Search for the cell housing the specified text and yield its [x, y] center coordinate. 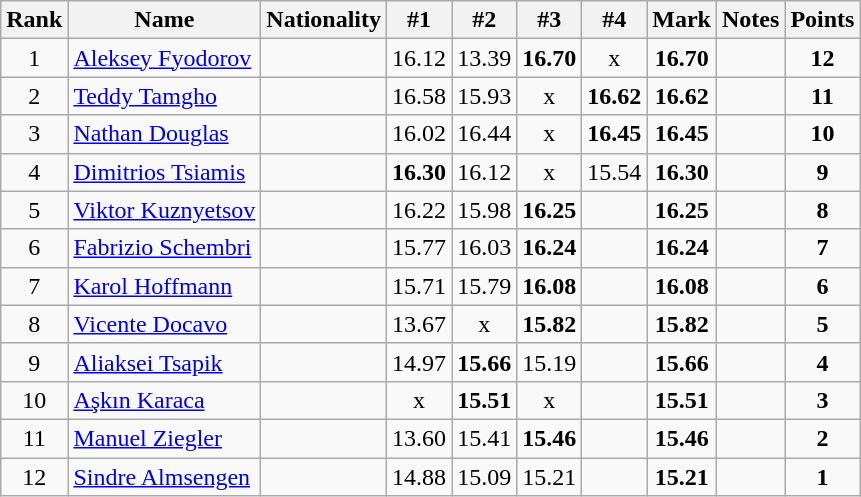
#4 [614, 20]
Viktor Kuznyetsov [164, 210]
15.79 [484, 286]
16.02 [420, 134]
Manuel Ziegler [164, 438]
Fabrizio Schembri [164, 248]
13.67 [420, 324]
Nationality [324, 20]
15.09 [484, 477]
Dimitrios Tsiamis [164, 172]
13.60 [420, 438]
16.03 [484, 248]
Sindre Almsengen [164, 477]
15.41 [484, 438]
15.19 [550, 362]
Notes [751, 20]
Aleksey Fyodorov [164, 58]
13.39 [484, 58]
16.22 [420, 210]
Aliaksei Tsapik [164, 362]
Name [164, 20]
#1 [420, 20]
15.98 [484, 210]
14.88 [420, 477]
#3 [550, 20]
Vicente Docavo [164, 324]
Teddy Tamgho [164, 96]
Karol Hoffmann [164, 286]
Mark [682, 20]
#2 [484, 20]
15.93 [484, 96]
15.71 [420, 286]
16.58 [420, 96]
15.77 [420, 248]
Nathan Douglas [164, 134]
Points [822, 20]
14.97 [420, 362]
Aşkın Karaca [164, 400]
Rank [34, 20]
15.54 [614, 172]
16.44 [484, 134]
